For the text-containing cell, return its midpoint in (X, Y) coordinate format. 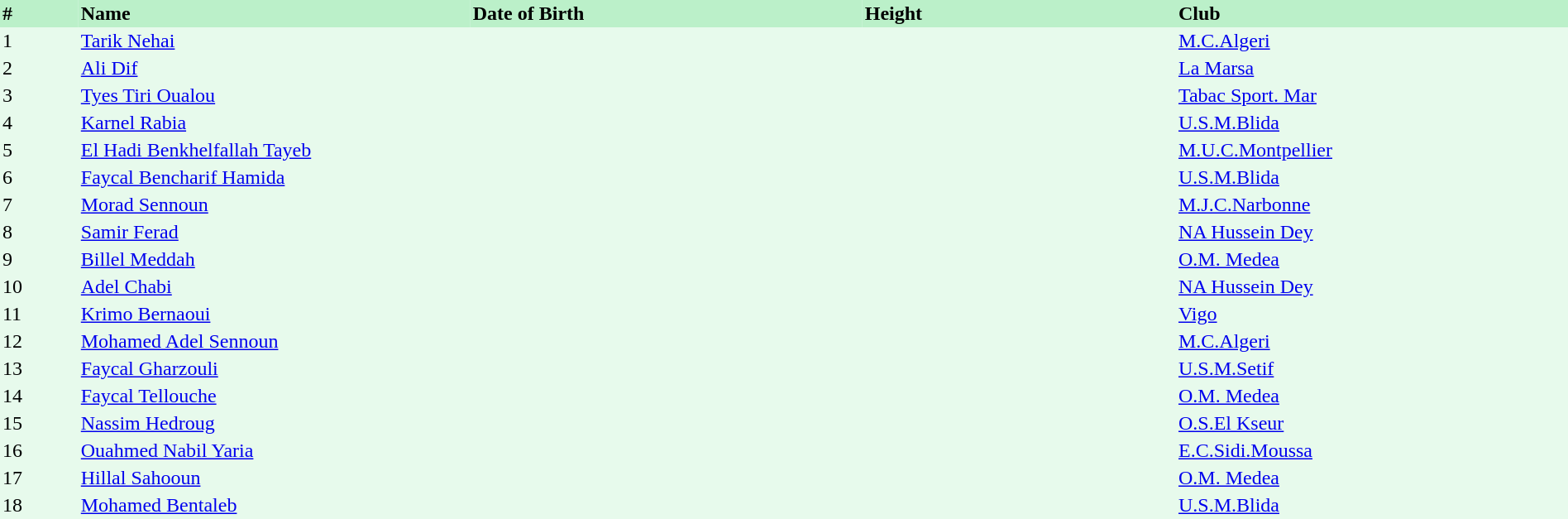
1 (40, 41)
Club (1372, 13)
Morad Sennoun (275, 205)
Hillal Sahooun (275, 478)
Tabac Sport. Mar (1372, 96)
E.C.Sidi.Moussa (1372, 450)
5 (40, 151)
# (40, 13)
10 (40, 286)
Tyes Tiri Oualou (275, 96)
9 (40, 260)
16 (40, 450)
U.S.M.Setif (1372, 369)
Vigo (1372, 315)
Adel Chabi (275, 286)
Billel Meddah (275, 260)
14 (40, 396)
17 (40, 478)
Faycal Tellouche (275, 396)
Tarik Nehai (275, 41)
O.S.El Kseur (1372, 424)
12 (40, 341)
Faycal Bencharif Hamida (275, 177)
18 (40, 505)
4 (40, 123)
7 (40, 205)
Krimo Bernaoui (275, 315)
3 (40, 96)
M.U.C.Montpellier (1372, 151)
Name (275, 13)
15 (40, 424)
6 (40, 177)
Karnel Rabia (275, 123)
Mohamed Adel Sennoun (275, 341)
M.J.C.Narbonne (1372, 205)
Height (1019, 13)
Mohamed Bentaleb (275, 505)
Ouahmed Nabil Yaria (275, 450)
2 (40, 68)
Faycal Gharzouli (275, 369)
11 (40, 315)
Date of Birth (667, 13)
El Hadi Benkhelfallah Tayeb (275, 151)
Ali Dif (275, 68)
Samir Ferad (275, 232)
La Marsa (1372, 68)
8 (40, 232)
13 (40, 369)
Nassim Hedroug (275, 424)
